Pinpoint the cell where the given text exists, returning its [X, Y] midpoint coordinate. 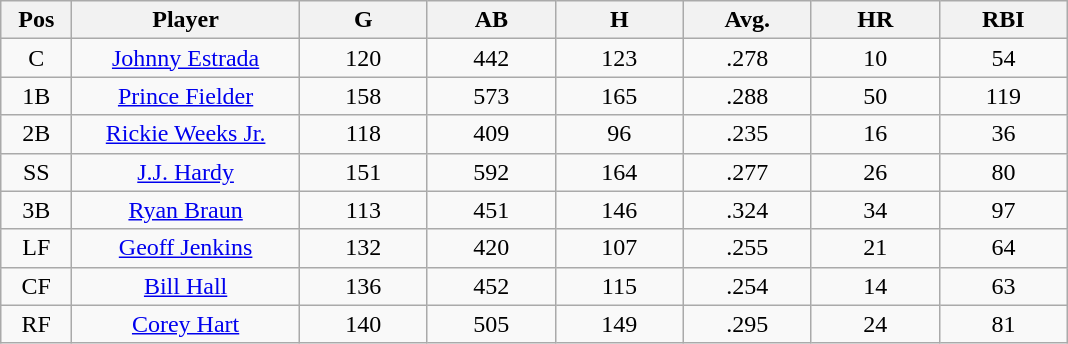
24 [875, 324]
G [363, 20]
.235 [747, 134]
AB [491, 20]
165 [619, 96]
50 [875, 96]
107 [619, 248]
14 [875, 286]
1B [36, 96]
Ryan Braun [186, 210]
442 [491, 58]
63 [1003, 286]
Geoff Jenkins [186, 248]
.255 [747, 248]
.288 [747, 96]
Pos [36, 20]
118 [363, 134]
CF [36, 286]
Johnny Estrada [186, 58]
132 [363, 248]
136 [363, 286]
.295 [747, 324]
54 [1003, 58]
H [619, 20]
LF [36, 248]
3B [36, 210]
Player [186, 20]
C [36, 58]
149 [619, 324]
Prince Fielder [186, 96]
573 [491, 96]
140 [363, 324]
452 [491, 286]
34 [875, 210]
420 [491, 248]
21 [875, 248]
81 [1003, 324]
RBI [1003, 20]
505 [491, 324]
113 [363, 210]
.277 [747, 172]
119 [1003, 96]
.254 [747, 286]
10 [875, 58]
115 [619, 286]
RF [36, 324]
592 [491, 172]
80 [1003, 172]
151 [363, 172]
97 [1003, 210]
158 [363, 96]
16 [875, 134]
96 [619, 134]
120 [363, 58]
451 [491, 210]
SS [36, 172]
409 [491, 134]
36 [1003, 134]
146 [619, 210]
.324 [747, 210]
Bill Hall [186, 286]
164 [619, 172]
2B [36, 134]
.278 [747, 58]
26 [875, 172]
Avg. [747, 20]
123 [619, 58]
Corey Hart [186, 324]
HR [875, 20]
64 [1003, 248]
J.J. Hardy [186, 172]
Rickie Weeks Jr. [186, 134]
